Capture the cell that displays the provided text and extract its (x, y) central coordinate. 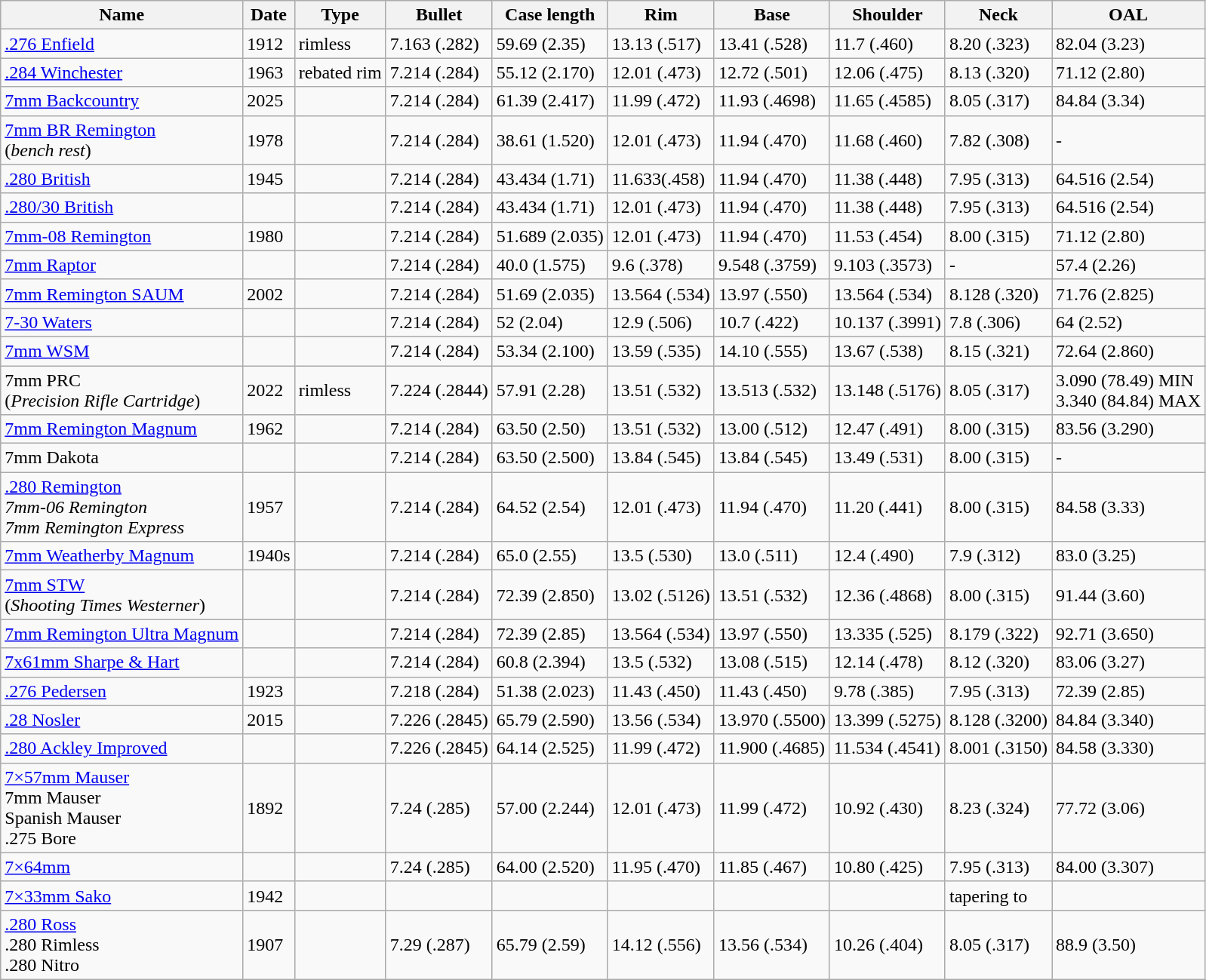
7mm Backcountry (122, 101)
Date (269, 15)
57.00 (2.244) (549, 807)
Rim (661, 15)
7mm Weatherby Magnum (122, 556)
2015 (269, 720)
7mm PRC(Precision Rifle Cartridge) (122, 389)
57.4 (2.26) (1129, 265)
13.41 (.528) (771, 44)
8.128 (.3200) (998, 720)
.280 Ross .280 Rimless .280 Nitro (122, 945)
10.26 (.404) (888, 945)
11.534 (.4541) (888, 748)
77.72 (3.06) (1129, 807)
12.14 (.478) (888, 662)
12.9 (.506) (661, 322)
84.58 (3.330) (1129, 748)
53.34 (2.100) (549, 351)
7mm Dakota (122, 458)
7mm Remington Ultra Magnum (122, 634)
1980 (269, 236)
Shoulder (888, 15)
7mm Remington Magnum (122, 429)
13.513 (.532) (771, 389)
1907 (269, 945)
40.0 (1.575) (549, 265)
OAL (1129, 15)
64.52 (2.54) (549, 507)
11.68 (.460) (888, 140)
Base (771, 15)
13.00 (.512) (771, 429)
11.53 (.454) (888, 236)
9.548 (.3759) (771, 265)
Case length (549, 15)
51.38 (2.023) (549, 691)
.280/30 British (122, 207)
7mm WSM (122, 351)
Type (340, 15)
1892 (269, 807)
84.58 (3.33) (1129, 507)
65.79 (2.590) (549, 720)
84.84 (3.340) (1129, 720)
Bullet (439, 15)
1957 (269, 507)
1940s (269, 556)
1963 (269, 72)
84.84 (3.34) (1129, 101)
10.80 (.425) (888, 867)
8.128 (.320) (998, 293)
8.179 (.322) (998, 634)
72.39 (2.850) (549, 594)
14.10 (.555) (771, 351)
8.12 (.320) (998, 662)
7.29 (.287) (439, 945)
13.970 (.5500) (771, 720)
13.67 (.538) (888, 351)
72.64 (2.860) (1129, 351)
7.224 (.2844) (439, 389)
13.335 (.525) (888, 634)
64 (2.52) (1129, 322)
65.0 (2.55) (549, 556)
84.00 (3.307) (1129, 867)
13.02 (.5126) (661, 594)
8.23 (.324) (998, 807)
11.65 (.4585) (888, 101)
61.39 (2.417) (549, 101)
11.85 (.467) (771, 867)
7.163 (.282) (439, 44)
83.0 (3.25) (1129, 556)
13.0 (.511) (771, 556)
Neck (998, 15)
.280 Remington7mm-06 Remington7mm Remington Express (122, 507)
11.95 (.470) (661, 867)
83.56 (3.290) (1129, 429)
7.82 (.308) (998, 140)
55.12 (2.170) (549, 72)
13.49 (.531) (888, 458)
11.93 (.4698) (771, 101)
83.06 (3.27) (1129, 662)
88.9 (3.50) (1129, 945)
1962 (269, 429)
9.6 (.378) (661, 265)
13.399 (.5275) (888, 720)
rebated rim (340, 72)
57.91 (2.28) (549, 389)
1942 (269, 896)
63.50 (2.500) (549, 458)
1912 (269, 44)
13.08 (.515) (771, 662)
7.8 (.306) (998, 322)
13.148 (.5176) (888, 389)
13.5 (.530) (661, 556)
52 (2.04) (549, 322)
1923 (269, 691)
7×33mm Sako (122, 896)
7mm-08 Remington (122, 236)
64.14 (2.525) (549, 748)
7mm STW(Shooting Times Westerner) (122, 594)
63.50 (2.50) (549, 429)
91.44 (3.60) (1129, 594)
11.7 (.460) (888, 44)
13.5 (.532) (661, 662)
51.69 (2.035) (549, 293)
.280 British (122, 179)
7mm Remington SAUM (122, 293)
8.001 (.3150) (998, 748)
10.137 (.3991) (888, 322)
7×57mm Mauser 7mm Mauser Spanish Mauser .275 Bore (122, 807)
12.06 (.475) (888, 72)
10.92 (.430) (888, 807)
12.72 (.501) (771, 72)
12.36 (.4868) (888, 594)
.280 Ackley Improved (122, 748)
60.8 (2.394) (549, 662)
51.689 (2.035) (549, 236)
7×64mm (122, 867)
13.59 (.535) (661, 351)
65.79 (2.59) (549, 945)
11.20 (.441) (888, 507)
.28 Nosler (122, 720)
7.218 (.284) (439, 691)
11.900 (.4685) (771, 748)
3.090 (78.49) MIN3.340 (84.84) MAX (1129, 389)
64.00 (2.520) (549, 867)
.276 Enfield (122, 44)
9.78 (.385) (888, 691)
2002 (269, 293)
11.633(.458) (661, 179)
10.7 (.422) (771, 322)
2022 (269, 389)
92.71 (3.650) (1129, 634)
9.103 (.3573) (888, 265)
13.13 (.517) (661, 44)
7x61mm Sharpe & Hart (122, 662)
7mm Raptor (122, 265)
7-30 Waters (122, 322)
.276 Pedersen (122, 691)
12.47 (.491) (888, 429)
1978 (269, 140)
12.4 (.490) (888, 556)
8.13 (.320) (998, 72)
1945 (269, 179)
tapering to (998, 896)
8.20 (.323) (998, 44)
.284 Winchester (122, 72)
82.04 (3.23) (1129, 44)
Name (122, 15)
7mm BR Remington(bench rest) (122, 140)
14.12 (.556) (661, 945)
7.9 (.312) (998, 556)
38.61 (1.520) (549, 140)
71.76 (2.825) (1129, 293)
59.69 (2.35) (549, 44)
2025 (269, 101)
8.15 (.321) (998, 351)
